Provide the [x, y] coordinate of the cell's center where the given text is located.  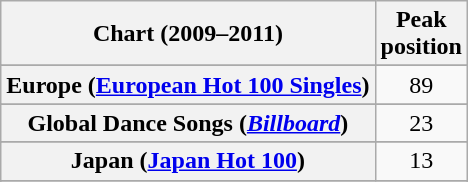
23 [421, 123]
Europe (European Hot 100 Singles) [188, 85]
Global Dance Songs (Billboard) [188, 123]
Japan (Japan Hot 100) [188, 161]
89 [421, 85]
13 [421, 161]
Peakposition [421, 34]
Chart (2009–2011) [188, 34]
